Locate the cell with the specified text and output its [X, Y] center coordinate. 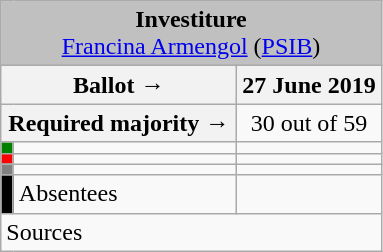
Absentees [125, 194]
Required majority → [119, 123]
Sources [191, 232]
Ballot → [119, 85]
27 June 2019 [309, 85]
InvestitureFrancina Armengol (PSIB) [191, 34]
30 out of 59 [309, 123]
